Search for the cell housing the specified text and yield its [X, Y] center coordinate. 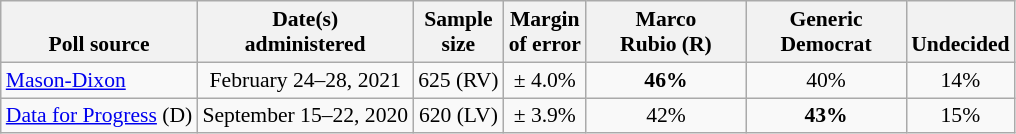
Mason-Dixon [100, 80]
Undecided [960, 32]
620 (LV) [458, 116]
September 15–22, 2020 [305, 116]
14% [960, 80]
Poll source [100, 32]
15% [960, 116]
GenericDemocrat [826, 32]
625 (RV) [458, 80]
42% [666, 116]
MarcoRubio (R) [666, 32]
Date(s)administered [305, 32]
46% [666, 80]
Samplesize [458, 32]
February 24–28, 2021 [305, 80]
43% [826, 116]
± 4.0% [545, 80]
Marginof error [545, 32]
40% [826, 80]
Data for Progress (D) [100, 116]
± 3.9% [545, 116]
